Return (x, y) of the center of cell containing provided text 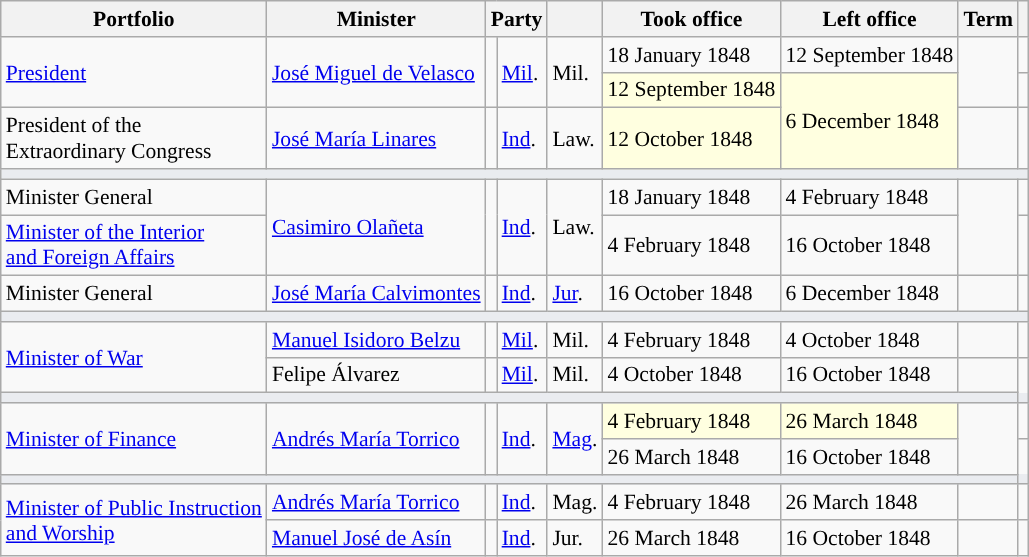
Party (517, 19)
Felipe Álvarez (376, 375)
Minister of the Interiorand Foreign Affairs (134, 246)
Term (988, 19)
Minister (376, 19)
Minister of Public Instructionand Worship (134, 520)
José María Linares (376, 138)
Casimiro Olañeta (376, 228)
Took office (691, 19)
José Miguel de Velasco (376, 72)
José María Calvimontes (376, 294)
Manuel Isidoro Belzu (376, 340)
President (134, 72)
Manuel José de Asín (376, 538)
Portfolio (134, 19)
Left office (869, 19)
Minister of Finance (134, 438)
President of theExtraordinary Congress (134, 138)
12 October 1848 (691, 138)
Minister of War (134, 358)
